Return (X, Y) of the center of cell containing provided text 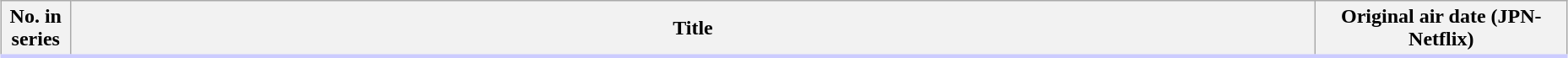
Title (693, 29)
Original air date (JPN-Netflix) (1441, 29)
No. in series (35, 29)
